Capture the cell that displays the provided text and extract its (x, y) central coordinate. 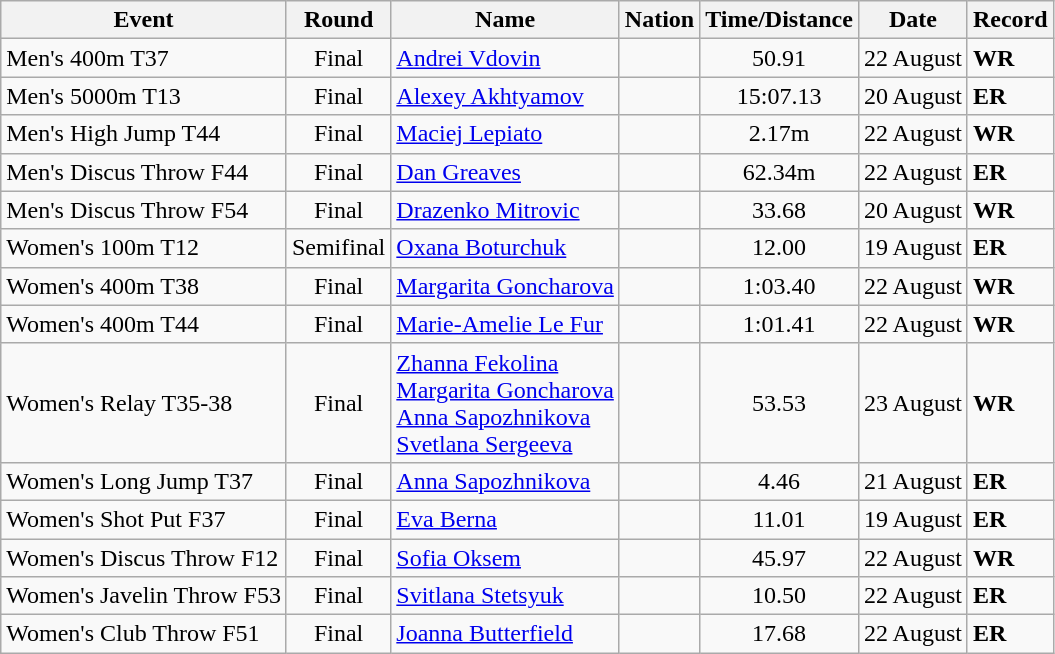
Time/Distance (780, 20)
Oxana Boturchuk (506, 248)
23 August (912, 402)
Maciej Lepiato (506, 134)
Record (1010, 20)
Men's High Jump T44 (144, 134)
45.97 (780, 557)
Women's Shot Put F37 (144, 519)
Nation (659, 20)
Date (912, 20)
Drazenko Mitrovic (506, 210)
Men's Discus Throw F54 (144, 210)
17.68 (780, 634)
Women's 100m T12 (144, 248)
21 August (912, 481)
Women's 400m T44 (144, 324)
Event (144, 20)
Eva Berna (506, 519)
1:03.40 (780, 286)
11.01 (780, 519)
Andrei Vdovin (506, 58)
2.17m (780, 134)
10.50 (780, 596)
4.46 (780, 481)
62.34m (780, 172)
53.53 (780, 402)
Zhanna FekolinaMargarita GoncharovaAnna SapozhnikovaSvetlana Sergeeva (506, 402)
15:07.13 (780, 96)
Marie-Amelie Le Fur (506, 324)
Men's 400m T37 (144, 58)
Sofia Oksem (506, 557)
Round (338, 20)
Semifinal (338, 248)
Svitlana Stetsyuk (506, 596)
Women's Javelin Throw F53 (144, 596)
Women's Discus Throw F12 (144, 557)
Women's Long Jump T37 (144, 481)
Men's 5000m T13 (144, 96)
33.68 (780, 210)
Women's Club Throw F51 (144, 634)
Dan Greaves (506, 172)
Men's Discus Throw F44 (144, 172)
12.00 (780, 248)
Women's Relay T35-38 (144, 402)
50.91 (780, 58)
Anna Sapozhnikova (506, 481)
Name (506, 20)
Margarita Goncharova (506, 286)
1:01.41 (780, 324)
Alexey Akhtyamov (506, 96)
Joanna Butterfield (506, 634)
Women's 400m T38 (144, 286)
